Locate the cell with the specified text and output its [X, Y] center coordinate. 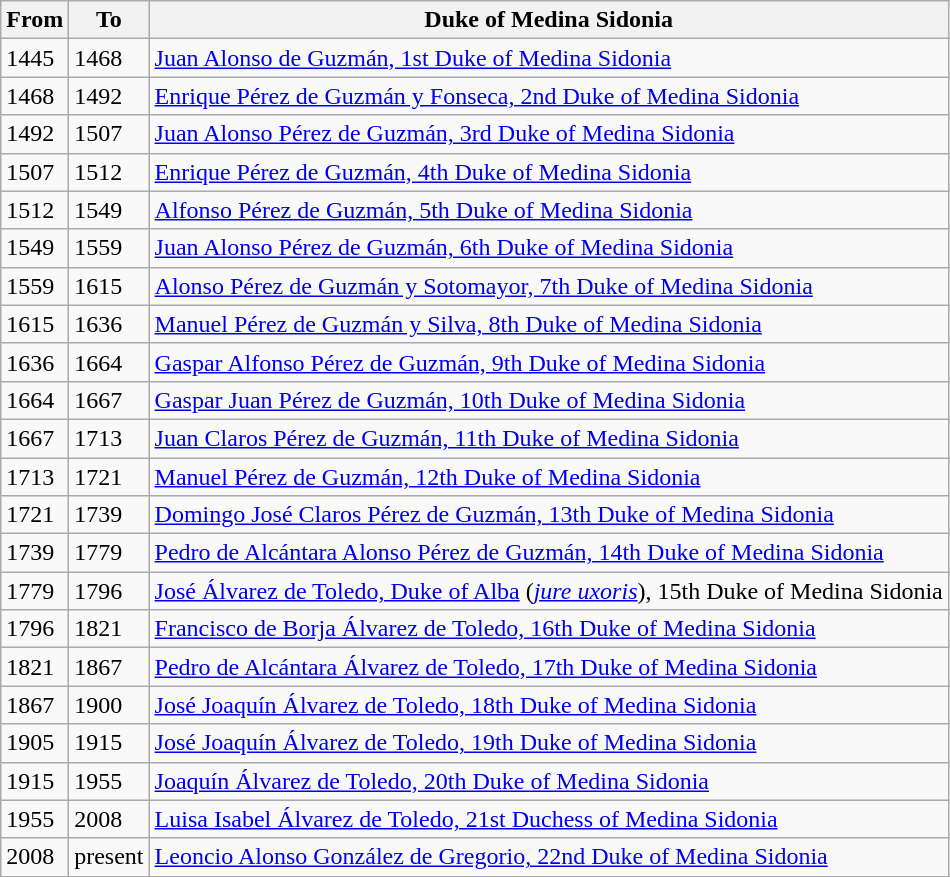
1900 [109, 705]
To [109, 20]
Juan Alonso Pérez de Guzmán, 3rd Duke of Medina Sidonia [548, 134]
1905 [35, 743]
Manuel Pérez de Guzmán y Silva, 8th Duke of Medina Sidonia [548, 324]
present [109, 857]
Alfonso Pérez de Guzmán, 5th Duke of Medina Sidonia [548, 210]
José Joaquín Álvarez de Toledo, 18th Duke of Medina Sidonia [548, 705]
Enrique Pérez de Guzmán y Fonseca, 2nd Duke of Medina Sidonia [548, 96]
Juan Claros Pérez de Guzmán, 11th Duke of Medina Sidonia [548, 438]
Pedro de Alcántara Álvarez de Toledo, 17th Duke of Medina Sidonia [548, 667]
Duke of Medina Sidonia [548, 20]
Joaquín Álvarez de Toledo, 20th Duke of Medina Sidonia [548, 781]
Manuel Pérez de Guzmán, 12th Duke of Medina Sidonia [548, 477]
Pedro de Alcántara Alonso Pérez de Guzmán, 14th Duke of Medina Sidonia [548, 553]
Francisco de Borja Álvarez de Toledo, 16th Duke of Medina Sidonia [548, 629]
José Álvarez de Toledo, Duke of Alba (jure uxoris), 15th Duke of Medina Sidonia [548, 591]
Gaspar Alfonso Pérez de Guzmán, 9th Duke of Medina Sidonia [548, 362]
Luisa Isabel Álvarez de Toledo, 21st Duchess of Medina Sidonia [548, 819]
Enrique Pérez de Guzmán, 4th Duke of Medina Sidonia [548, 172]
1445 [35, 58]
José Joaquín Álvarez de Toledo, 19th Duke of Medina Sidonia [548, 743]
From [35, 20]
Leoncio Alonso González de Gregorio, 22nd Duke of Medina Sidonia [548, 857]
Alonso Pérez de Guzmán y Sotomayor, 7th Duke of Medina Sidonia [548, 286]
Gaspar Juan Pérez de Guzmán, 10th Duke of Medina Sidonia [548, 400]
Juan Alonso de Guzmán, 1st Duke of Medina Sidonia [548, 58]
Domingo José Claros Pérez de Guzmán, 13th Duke of Medina Sidonia [548, 515]
Juan Alonso Pérez de Guzmán, 6th Duke of Medina Sidonia [548, 248]
